Detect which cell encompasses the target text, then output its [x, y] center coordinate. 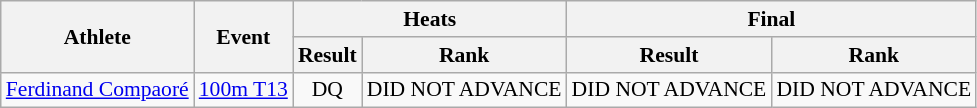
Final [772, 19]
Event [244, 36]
Athlete [98, 36]
100m T13 [244, 90]
Heats [430, 19]
DQ [328, 90]
Ferdinand Compaoré [98, 90]
